Identify which cell holds the provided text, then report its (X, Y) central coordinate. 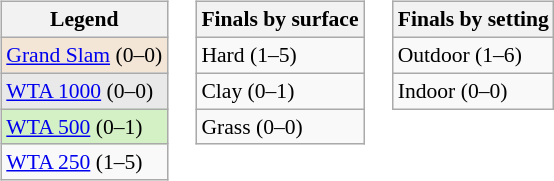
WTA 1000 (0–0) (84, 91)
Finals by surface (280, 20)
Grass (0–0) (280, 127)
Clay (0–1) (280, 91)
Hard (1–5) (280, 55)
WTA 250 (1–5) (84, 162)
Finals by setting (474, 20)
Indoor (0–0) (474, 91)
Legend (84, 20)
Grand Slam (0–0) (84, 55)
Outdoor (1–6) (474, 55)
WTA 500 (0–1) (84, 127)
